Search for the cell housing the specified text and yield its (x, y) center coordinate. 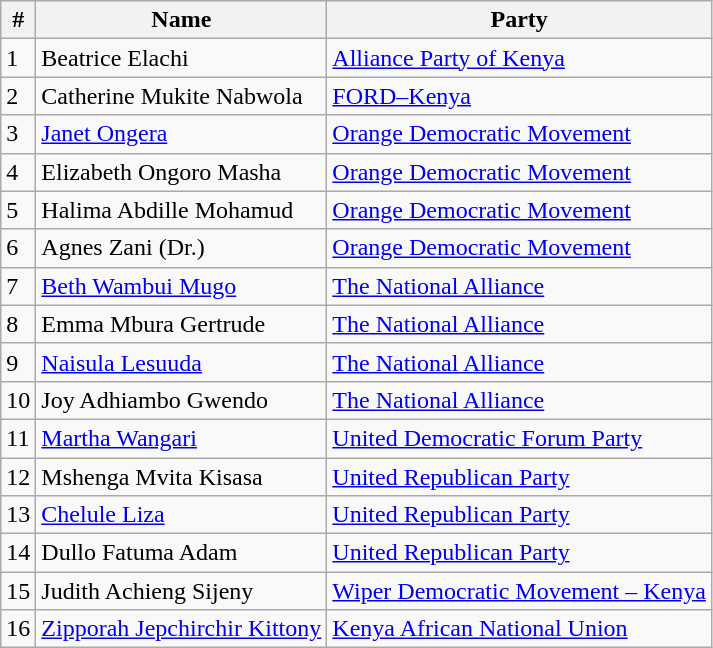
Kenya African National Union (520, 629)
15 (18, 591)
Chelule Liza (182, 515)
Name (182, 20)
7 (18, 286)
3 (18, 134)
1 (18, 58)
Judith Achieng Sijeny (182, 591)
4 (18, 172)
Halima Abdille Mohamud (182, 210)
Elizabeth Ongoro Masha (182, 172)
9 (18, 362)
11 (18, 438)
Mshenga Mvita Kisasa (182, 477)
Catherine Mukite Nabwola (182, 96)
Beth Wambui Mugo (182, 286)
2 (18, 96)
Zipporah Jepchirchir Kittony (182, 629)
6 (18, 248)
Joy Adhiambo Gwendo (182, 400)
Party (520, 20)
Wiper Democratic Movement – Kenya (520, 591)
Emma Mbura Gertrude (182, 324)
5 (18, 210)
Agnes Zani (Dr.) (182, 248)
Naisula Lesuuda (182, 362)
16 (18, 629)
# (18, 20)
Alliance Party of Kenya (520, 58)
United Democratic Forum Party (520, 438)
8 (18, 324)
Janet Ongera (182, 134)
10 (18, 400)
Martha Wangari (182, 438)
12 (18, 477)
13 (18, 515)
14 (18, 553)
FORD–Kenya (520, 96)
Dullo Fatuma Adam (182, 553)
Beatrice Elachi (182, 58)
